For the text-containing cell, return its midpoint in [x, y] coordinate format. 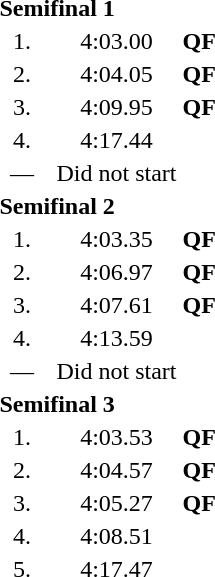
4:06.97 [116, 272]
4:03.53 [116, 437]
4:05.27 [116, 503]
4:09.95 [116, 107]
4:04.05 [116, 74]
4:17.44 [116, 140]
4:04.57 [116, 470]
4:13.59 [116, 338]
4:07.61 [116, 305]
4:03.00 [116, 41]
4:08.51 [116, 536]
4:03.35 [116, 239]
